Scan for the cell matching the given text and deliver its (X, Y) coordinate at center. 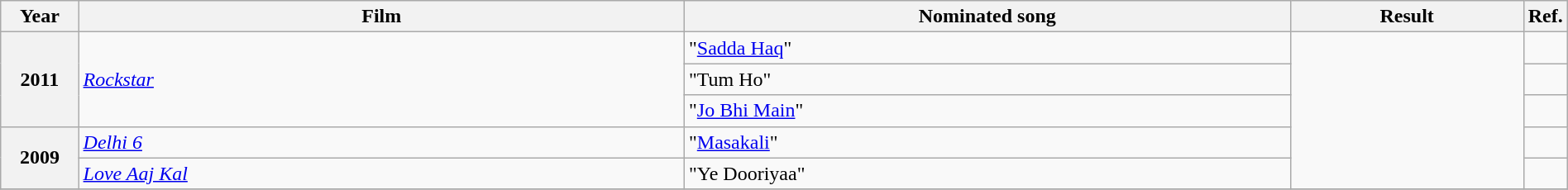
Ref. (1545, 17)
2011 (40, 79)
2009 (40, 158)
Rockstar (381, 79)
Delhi 6 (381, 142)
Year (40, 17)
Love Aaj Kal (381, 173)
Film (381, 17)
"Sadda Haq" (987, 48)
"Jo Bhi Main" (987, 111)
Result (1407, 17)
"Ye Dooriyaa" (987, 173)
Nominated song (987, 17)
"Masakali" (987, 142)
"Tum Ho" (987, 79)
